Output the [X, Y] coordinate of the center of the cell containing the given text.  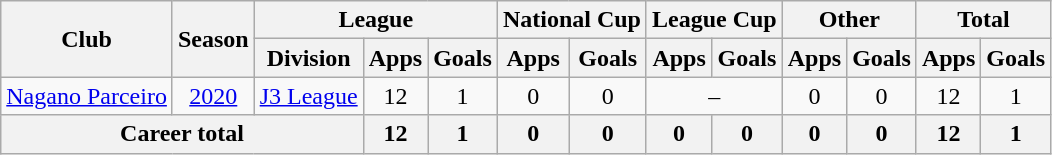
– [714, 96]
League Cup [714, 20]
National Cup [572, 20]
Nagano Parceiro [87, 96]
League [376, 20]
J3 League [308, 96]
Total [983, 20]
Division [308, 58]
Other [849, 20]
Season [213, 39]
2020 [213, 96]
Career total [182, 134]
Club [87, 39]
